Capture the cell that displays the provided text and extract its [X, Y] central coordinate. 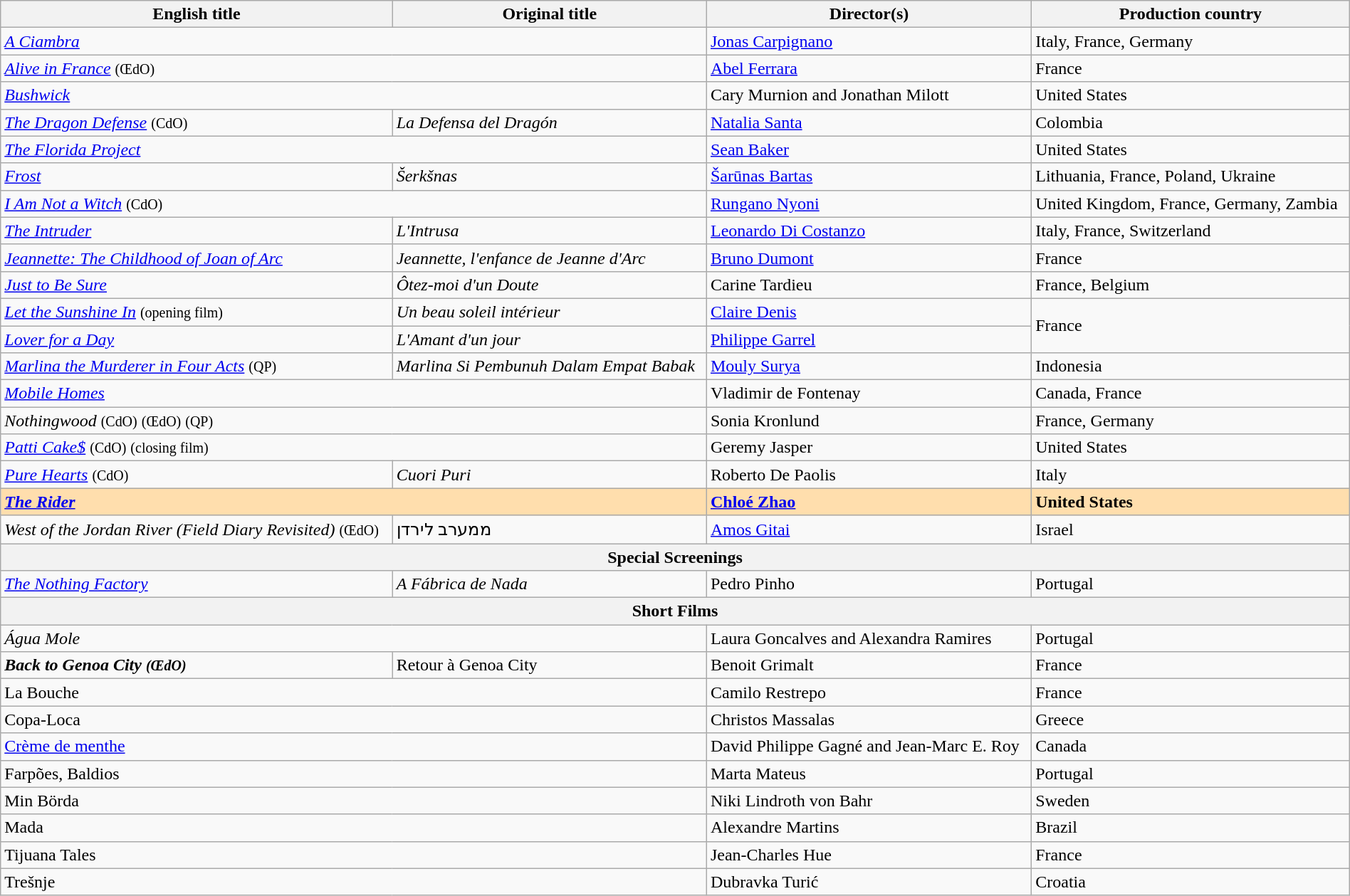
Camilo Restrepo [869, 692]
Vladimir de Fontenay [869, 394]
Croatia [1191, 882]
Natalia Santa [869, 122]
Sean Baker [869, 149]
Alexandre Martins [869, 828]
Abel Ferrara [869, 68]
Canada, France [1191, 394]
Sonia Kronlund [869, 421]
Philippe Garrel [869, 339]
Benoit Grimalt [869, 665]
Bushwick [354, 95]
Laura Goncalves and Alexandra Ramires [869, 638]
Jonas Carpignano [869, 41]
Marlina Si Pembunuh Dalam Empat Babak [550, 367]
Jean-Charles Hue [869, 855]
Pedro Pinho [869, 584]
Short Films [675, 611]
Tijuana Tales [354, 855]
The Nothing Factory [197, 584]
Cuori Puri [550, 475]
Brazil [1191, 828]
Leonardo Di Costanzo [869, 231]
Director(s) [869, 14]
A Fábrica de Nada [550, 584]
Trešnje [354, 882]
Let the Sunshine In (opening film) [197, 312]
Colombia [1191, 122]
Niki Lindroth von Bahr [869, 801]
Água Mole [354, 638]
United Kingdom, France, Germany, Zambia [1191, 204]
Back to Genoa City (ŒdO) [197, 665]
The Intruder [197, 231]
Just to Be Sure [197, 285]
Dubravka Turić [869, 882]
Original title [550, 14]
Rungano Nyoni [869, 204]
The Florida Project [354, 149]
Italy, France, Germany [1191, 41]
La Bouche [354, 692]
Lithuania, France, Poland, Ukraine [1191, 176]
David Philippe Gagné and Jean-Marc E. Roy [869, 747]
L'Amant d'un jour [550, 339]
Cary Murnion and Jonathan Milott [869, 95]
Amos Gitai [869, 529]
Alive in France (ŒdO) [354, 68]
Frost [197, 176]
Indonesia [1191, 367]
Claire Denis [869, 312]
Mouly Surya [869, 367]
ממערב לירדן [550, 529]
Lover for a Day [197, 339]
Italy [1191, 475]
Šerkšnas [550, 176]
The Rider [354, 502]
Sweden [1191, 801]
Copa-Loca [354, 720]
Mobile Homes [354, 394]
The Dragon Defense (CdO) [197, 122]
Min Börda [354, 801]
Jeannette: The Childhood of Joan of Arc [197, 258]
I Am Not a Witch (CdO) [354, 204]
Greece [1191, 720]
Geremy Jasper [869, 448]
France, Germany [1191, 421]
Crème de menthe [354, 747]
West of the Jordan River (Field Diary Revisited) (ŒdO) [197, 529]
English title [197, 14]
Pure Hearts (CdO) [197, 475]
Šarūnas Bartas [869, 176]
Israel [1191, 529]
Marlina the Murderer in Four Acts (QP) [197, 367]
A Ciambra [354, 41]
Christos Massalas [869, 720]
Roberto De Paolis [869, 475]
Canada [1191, 747]
Nothingwood (CdO) (ŒdO) (QP) [354, 421]
Retour à Genoa City [550, 665]
Chloé Zhao [869, 502]
Patti Cake$ (CdO) (closing film) [354, 448]
Jeannette, l'enfance de Jeanne d'Arc [550, 258]
Farpões, Baldios [354, 774]
Un beau soleil intérieur [550, 312]
Marta Mateus [869, 774]
Mada [354, 828]
Ôtez-moi d'un Doute [550, 285]
France, Belgium [1191, 285]
L'Intrusa [550, 231]
Italy, France, Switzerland [1191, 231]
Bruno Dumont [869, 258]
Production country [1191, 14]
La Defensa del Dragón [550, 122]
Special Screenings [675, 557]
Carine Tardieu [869, 285]
